Detect which cell encompasses the target text, then output its [x, y] center coordinate. 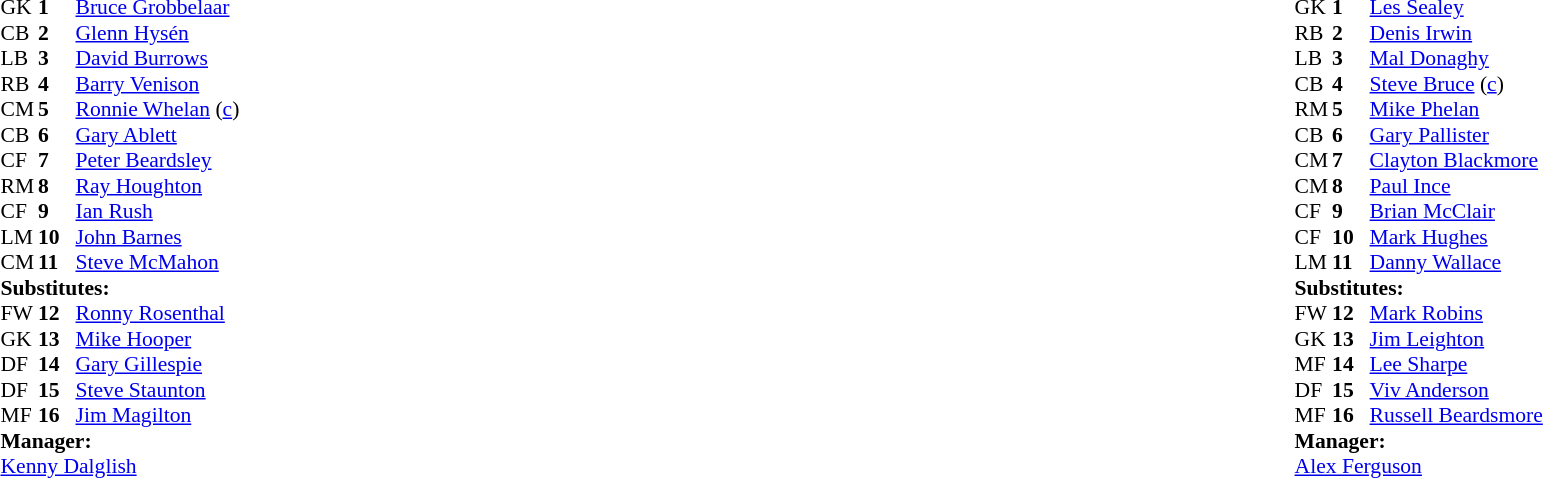
Mark Robins [1456, 313]
Steve Bruce (c) [1456, 84]
David Burrows [158, 59]
Ronnie Whelan (c) [158, 109]
Lee Sharpe [1456, 365]
Mark Hughes [1456, 237]
Steve Staunton [158, 390]
Danny Wallace [1456, 263]
Mal Donaghy [1456, 59]
Jim Magilton [158, 415]
Brian McClair [1456, 211]
Russell Beardsmore [1456, 415]
Denis Irwin [1456, 33]
Ray Houghton [158, 186]
Glenn Hysén [158, 33]
Clayton Blackmore [1456, 161]
Steve McMahon [158, 263]
Ronny Rosenthal [158, 313]
Ian Rush [158, 211]
Mike Phelan [1456, 109]
Viv Anderson [1456, 390]
Barry Venison [158, 84]
Gary Pallister [1456, 135]
Gary Ablett [158, 135]
Jim Leighton [1456, 339]
John Barnes [158, 237]
Mike Hooper [158, 339]
Gary Gillespie [158, 365]
Paul Ince [1456, 186]
Peter Beardsley [158, 161]
